Find where the given text appears and provide that cell's center as (x, y) coordinate. 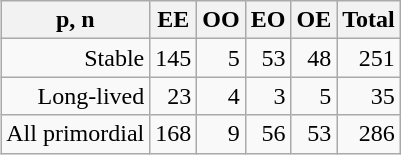
35 (369, 96)
9 (221, 134)
p, n (76, 20)
56 (268, 134)
OO (221, 20)
4 (221, 96)
Stable (76, 58)
Long-lived (76, 96)
Total (369, 20)
All primordial (76, 134)
OE (314, 20)
EO (268, 20)
23 (174, 96)
48 (314, 58)
3 (268, 96)
251 (369, 58)
145 (174, 58)
168 (174, 134)
EE (174, 20)
286 (369, 134)
